Locate the cell with the specified text and output its (X, Y) center coordinate. 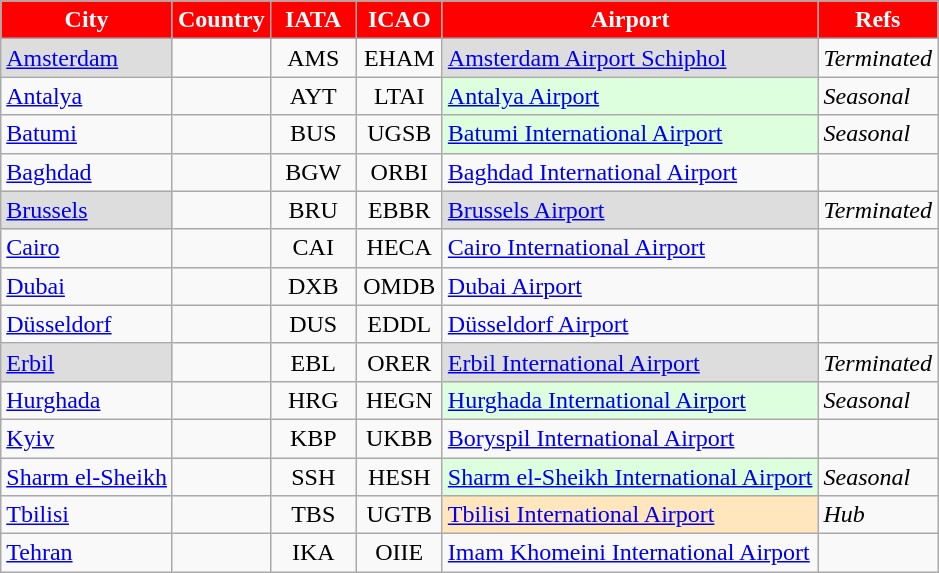
City (87, 20)
DUS (313, 324)
EBBR (399, 210)
EHAM (399, 58)
Batumi International Airport (630, 134)
Country (221, 20)
Boryspil International Airport (630, 438)
ICAO (399, 20)
BRU (313, 210)
Tehran (87, 553)
Erbil (87, 362)
Sharm el-Sheikh International Airport (630, 477)
Hub (878, 515)
AMS (313, 58)
UKBB (399, 438)
Amsterdam Airport Schiphol (630, 58)
Düsseldorf Airport (630, 324)
OMDB (399, 286)
Hurghada International Airport (630, 400)
Dubai (87, 286)
BUS (313, 134)
ORER (399, 362)
UGSB (399, 134)
OIIE (399, 553)
EBL (313, 362)
Antalya (87, 96)
Tbilisi (87, 515)
IATA (313, 20)
SSH (313, 477)
Cairo International Airport (630, 248)
IKA (313, 553)
Amsterdam (87, 58)
Sharm el-Sheikh (87, 477)
Batumi (87, 134)
HEGN (399, 400)
Hurghada (87, 400)
Brussels Airport (630, 210)
Airport (630, 20)
TBS (313, 515)
ORBI (399, 172)
BGW (313, 172)
Imam Khomeini International Airport (630, 553)
Antalya Airport (630, 96)
Dubai Airport (630, 286)
AYT (313, 96)
HESH (399, 477)
CAI (313, 248)
Baghdad International Airport (630, 172)
Baghdad (87, 172)
Brussels (87, 210)
Cairo (87, 248)
Düsseldorf (87, 324)
Refs (878, 20)
Kyiv (87, 438)
UGTB (399, 515)
Tbilisi International Airport (630, 515)
HECA (399, 248)
KBP (313, 438)
LTAI (399, 96)
HRG (313, 400)
EDDL (399, 324)
DXB (313, 286)
Erbil International Airport (630, 362)
